Return the (X, Y) coordinate for the center point of the cell that contains the specified text.  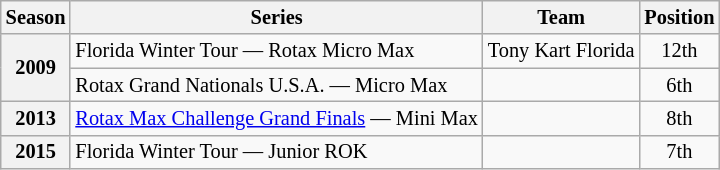
Tony Kart Florida (562, 51)
Florida Winter Tour — Rotax Micro Max (276, 51)
8th (679, 118)
Series (276, 17)
Team (562, 17)
2015 (36, 152)
2013 (36, 118)
Position (679, 17)
Florida Winter Tour — Junior ROK (276, 152)
2009 (36, 68)
12th (679, 51)
7th (679, 152)
Rotax Max Challenge Grand Finals — Mini Max (276, 118)
Rotax Grand Nationals U.S.A. — Micro Max (276, 85)
6th (679, 85)
Season (36, 17)
